Determine the (x, y) coordinate at the center of the cell enclosing the given text.  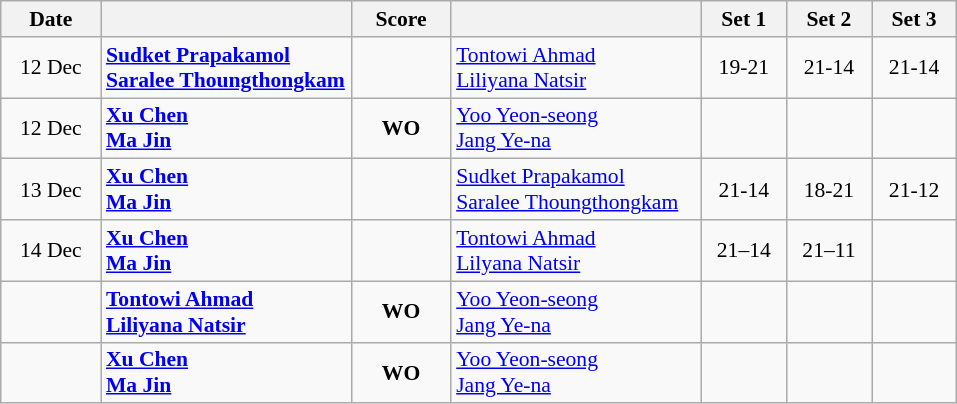
21–14 (744, 250)
21–11 (828, 250)
18-21 (828, 190)
21-12 (914, 190)
Score (401, 19)
13 Dec (51, 190)
Set 1 (744, 19)
Date (51, 19)
14 Dec (51, 250)
19-21 (744, 68)
Set 3 (914, 19)
Tontowi Ahmad Lilyana Natsir (576, 250)
Set 2 (828, 19)
